Extract the [X, Y] coordinate from the center of the cell holding the provided text.  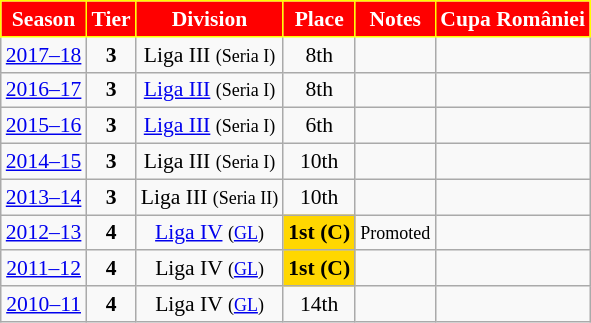
2013–14 [44, 197]
Season [44, 19]
2015–16 [44, 126]
2012–13 [44, 233]
Tier [110, 19]
6th [319, 126]
Promoted [395, 233]
2011–12 [44, 269]
Cupa României [512, 19]
Place [319, 19]
14th [319, 304]
2014–15 [44, 162]
2017–18 [44, 55]
Notes [395, 19]
Division [210, 19]
2016–17 [44, 90]
2010–11 [44, 304]
Liga III (Seria II) [210, 197]
